Extract the (x, y) coordinate from the center of the cell holding the provided text.  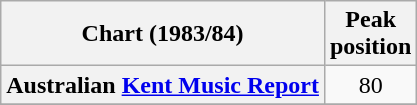
80 (370, 85)
Peakposition (370, 34)
Australian Kent Music Report (163, 85)
Chart (1983/84) (163, 34)
